Scan for the cell matching the given text and deliver its (x, y) coordinate at center. 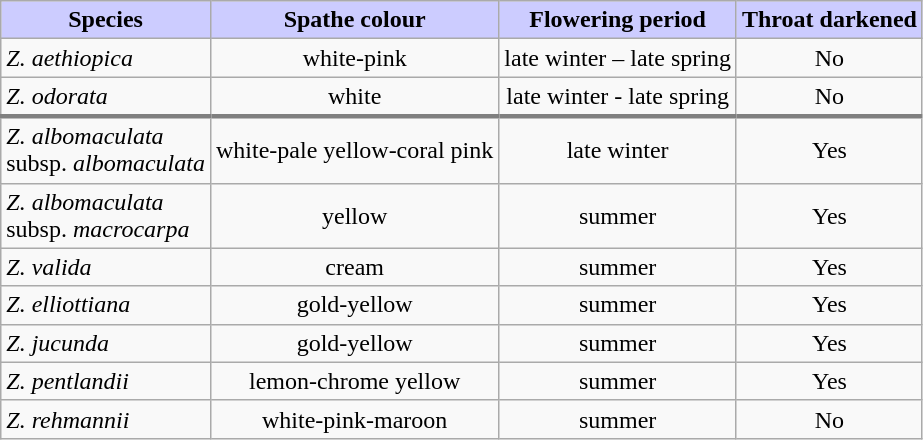
Z. albomaculatasubsp. macrocarpa (106, 216)
Throat darkened (829, 20)
white-pink (354, 58)
late winter - late spring (618, 97)
Z. odorata (106, 97)
white (354, 97)
cream (354, 267)
late winter (618, 150)
white-pale yellow-coral pink (354, 150)
Z. rehmannii (106, 419)
Z. elliottiana (106, 305)
Species (106, 20)
white-pink-maroon (354, 419)
yellow (354, 216)
Z. aethiopica (106, 58)
Z. jucunda (106, 343)
Flowering period (618, 20)
Spathe colour (354, 20)
Z. albomaculatasubsp. albomaculata (106, 150)
late winter – late spring (618, 58)
lemon-chrome yellow (354, 381)
Z. valida (106, 267)
Z. pentlandii (106, 381)
